From the cell containing the given text, extract its center point as [x, y] coordinate. 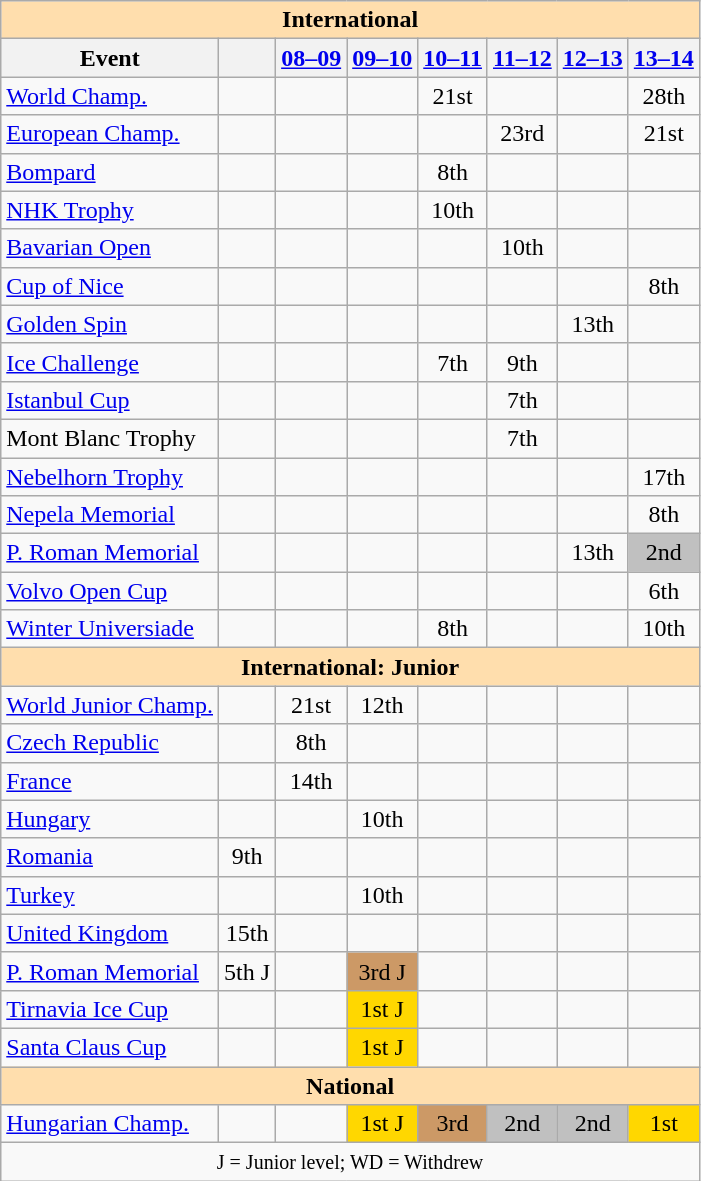
Mont Blanc Trophy [110, 438]
3rd J [382, 971]
European Champ. [110, 134]
12th [382, 705]
France [110, 781]
3rd [453, 1124]
World Junior Champ. [110, 705]
Romania [110, 857]
Hungary [110, 819]
International: Junior [350, 667]
08–09 [312, 58]
1st [664, 1124]
Volvo Open Cup [110, 591]
Hungarian Champ. [110, 1124]
6th [664, 591]
United Kingdom [110, 933]
28th [664, 96]
Nepela Memorial [110, 515]
Tirnavia Ice Cup [110, 1009]
Turkey [110, 895]
17th [664, 477]
Cup of Nice [110, 286]
23rd [522, 134]
09–10 [382, 58]
International [350, 20]
National [350, 1085]
12–13 [592, 58]
5th J [248, 971]
World Champ. [110, 96]
J = Junior level; WD = Withdrew [350, 1162]
Bompard [110, 172]
Event [110, 58]
Czech Republic [110, 743]
Santa Claus Cup [110, 1047]
NHK Trophy [110, 210]
15th [248, 933]
13–14 [664, 58]
Istanbul Cup [110, 400]
Ice Challenge [110, 362]
10–11 [453, 58]
Winter Universiade [110, 629]
11–12 [522, 58]
Nebelhorn Trophy [110, 477]
Bavarian Open [110, 248]
Golden Spin [110, 324]
14th [312, 781]
